For the text-containing cell, return its midpoint in (X, Y) coordinate format. 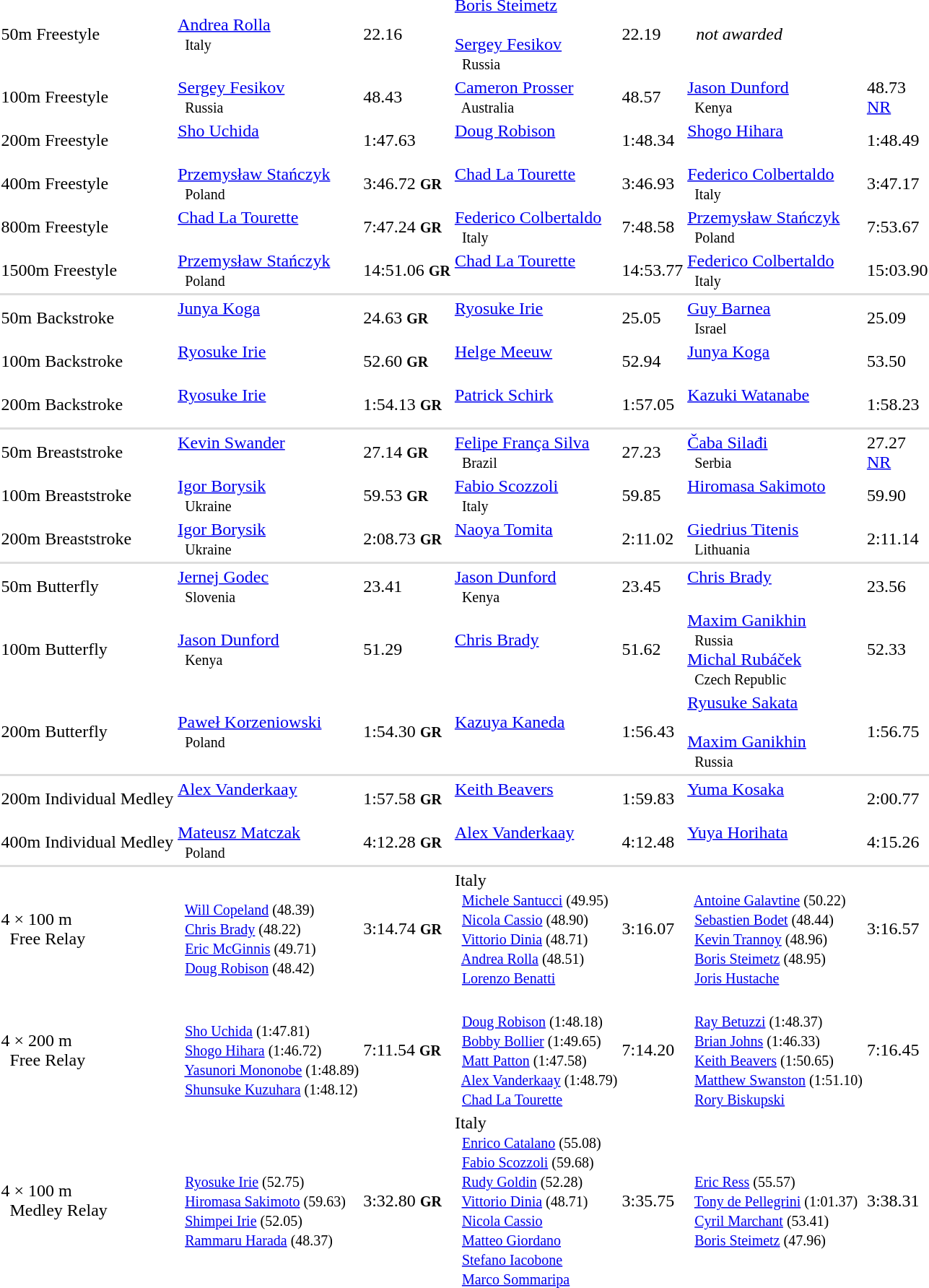
25.09 (897, 318)
1:58.23 (897, 404)
Keith Beavers (536, 799)
1:57.05 (653, 404)
Sergey Fesikov Russia (269, 97)
Sho Uchida (1:47.81) Shogo Hihara (1:46.72) Yasunori Mononobe (1:48.89) Shunsuke Kuzuhara (1:48.12) (269, 1050)
Guy Barnea Israel (775, 318)
23.41 (407, 586)
48.43 (407, 97)
1:56.43 (653, 732)
59.53 GR (407, 495)
200m Backstroke (87, 404)
4:15.26 (897, 842)
Patrick Schirk (536, 404)
Doug Robison (536, 140)
50m Butterfly (87, 586)
59.90 (897, 495)
Fabio Scozzoli Italy (536, 495)
2:00.77 (897, 799)
200m Individual Medley (87, 799)
23.56 (897, 586)
7:48.58 (653, 227)
1:56.75 (897, 732)
23.45 (653, 586)
2:08.73 GR (407, 539)
1:48.49 (897, 140)
1:57.58 GR (407, 799)
1:54.13 GR (407, 404)
7:47.24 GR (407, 227)
14:51.06 GR (407, 270)
27.14 GR (407, 452)
2:11.02 (653, 539)
Helge Meeuw (536, 361)
50m Breaststroke (87, 452)
400m Individual Medley (87, 842)
Yuma Kosaka (775, 799)
200m Freestyle (87, 140)
200m Butterfly (87, 732)
100m Backstroke (87, 361)
3:14.74 GR (407, 928)
Sho Uchida (269, 140)
1:54.30 GR (407, 732)
Hiromasa Sakimoto (775, 495)
Felipe França Silva Brazil (536, 452)
25.05 (653, 318)
27.27NR (897, 452)
7:53.67 (897, 227)
Doug Robison (1:48.18) Bobby Bollier (1:49.65) Matt Patton (1:47.58) Alex Vanderkaay (1:48.79) Chad La Tourette (536, 1050)
7:14.20 (653, 1050)
53.50 (897, 361)
Čaba Silađi Serbia (775, 452)
800m Freestyle (87, 227)
3:16.07 (653, 928)
15:03.90 (897, 270)
3:47.17 (897, 183)
Naoya Tomita (536, 539)
4:12.28 GR (407, 842)
Kazuki Watanabe (775, 404)
1:47.63 (407, 140)
4 × 100 m Free Relay (87, 928)
Ray Betuzzi (1:48.37) Brian Johns (1:46.33) Keith Beavers (1:50.65) Matthew Swanston (1:51.10) Rory Biskupski (775, 1050)
200m Breaststroke (87, 539)
52.33 (897, 650)
7:16.45 (897, 1050)
Antoine Galavtine (50.22) Sebastien Bodet (48.44) Kevin Trannoy (48.96) Boris Steimetz (48.95) Joris Hustache (775, 928)
1:59.83 (653, 799)
50m Backstroke (87, 318)
51.62 (653, 650)
Maxim Ganikhin Russia Michal Rubáček Czech Republic (775, 650)
27.23 (653, 452)
100m Butterfly (87, 650)
Kevin Swander (269, 452)
48.57 (653, 97)
2:11.14 (897, 539)
4 × 200 m Free Relay (87, 1050)
400m Freestyle (87, 183)
7:11.54 GR (407, 1050)
Jernej Godec Slovenia (269, 586)
59.85 (653, 495)
Cameron Prosser Australia (536, 97)
48.73 NR (897, 97)
51.29 (407, 650)
Will Copeland (48.39) Chris Brady (48.22) Eric McGinnis (49.71) Doug Robison (48.42) (269, 928)
1500m Freestyle (87, 270)
Giedrius Titenis Lithuania (775, 539)
3:46.72 GR (407, 183)
Italy Michele Santucci (49.95) Nicola Cassio (48.90) Vittorio Dinia (48.71) Andrea Rolla (48.51) Lorenzo Benatti (536, 928)
Paweł Korzeniowski Poland (269, 732)
52.94 (653, 361)
Kazuya Kaneda (536, 732)
Yuya Horihata (775, 842)
1:48.34 (653, 140)
100m Breaststroke (87, 495)
24.63 GR (407, 318)
4:12.48 (653, 842)
3:46.93 (653, 183)
14:53.77 (653, 270)
100m Freestyle (87, 97)
3:16.57 (897, 928)
Shogo Hihara (775, 140)
52.60 GR (407, 361)
Mateusz Matczak Poland (269, 842)
Ryusuke Sakata Maxim Ganikhin Russia (775, 732)
